Locate the cell with the specified text and output its [x, y] center coordinate. 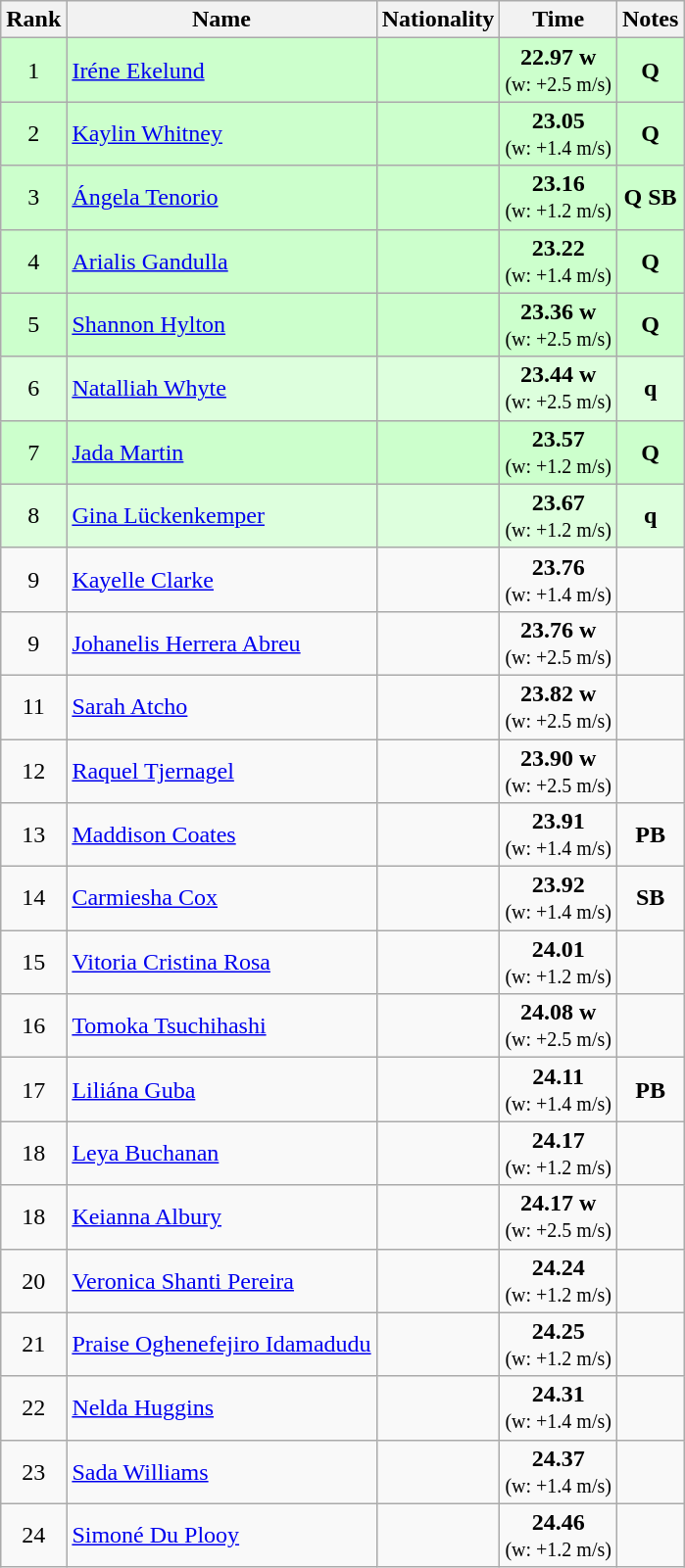
Raquel Tjernagel [221, 770]
13 [33, 834]
23.90 w(w: +2.5 m/s) [559, 770]
5 [33, 325]
Johanelis Herrera Abreu [221, 642]
Nelda Huggins [221, 1408]
Kayelle Clarke [221, 580]
Gina Lückenkemper [221, 515]
Veronica Shanti Pereira [221, 1281]
23.76(w: +1.4 m/s) [559, 580]
24.46(w: +1.2 m/s) [559, 1536]
24.17 w(w: +2.5 m/s) [559, 1216]
Notes [650, 20]
20 [33, 1281]
15 [33, 962]
23.05(w: +1.4 m/s) [559, 133]
24 [33, 1536]
22 [33, 1408]
Rank [33, 20]
Maddison Coates [221, 834]
Liliána Guba [221, 1089]
23.44 w(w: +2.5 m/s) [559, 388]
Shannon Hylton [221, 325]
24.11(w: +1.4 m/s) [559, 1089]
Nationality [438, 20]
Iréne Ekelund [221, 71]
14 [33, 899]
Arialis Gandulla [221, 261]
Q SB [650, 198]
24.31(w: +1.4 m/s) [559, 1408]
3 [33, 198]
23.36 w(w: +2.5 m/s) [559, 325]
23 [33, 1471]
24.08 w(w: +2.5 m/s) [559, 1026]
23.67(w: +1.2 m/s) [559, 515]
Sada Williams [221, 1471]
8 [33, 515]
23.82 w(w: +2.5 m/s) [559, 707]
Time [559, 20]
Name [221, 20]
SB [650, 899]
Vitoria Cristina Rosa [221, 962]
24.24(w: +1.2 m/s) [559, 1281]
Keianna Albury [221, 1216]
Jada Martin [221, 452]
Sarah Atcho [221, 707]
23.76 w(w: +2.5 m/s) [559, 642]
23.16(w: +1.2 m/s) [559, 198]
Carmiesha Cox [221, 899]
12 [33, 770]
4 [33, 261]
24.17(w: +1.2 m/s) [559, 1154]
Tomoka Tsuchihashi [221, 1026]
7 [33, 452]
1 [33, 71]
23.92(w: +1.4 m/s) [559, 899]
Natalliah Whyte [221, 388]
23.91(w: +1.4 m/s) [559, 834]
Praise Oghenefejiro Idamadudu [221, 1344]
Ángela Tenorio [221, 198]
Kaylin Whitney [221, 133]
23.57(w: +1.2 m/s) [559, 452]
24.01(w: +1.2 m/s) [559, 962]
Leya Buchanan [221, 1154]
17 [33, 1089]
Simoné Du Plooy [221, 1536]
6 [33, 388]
21 [33, 1344]
24.37(w: +1.4 m/s) [559, 1471]
23.22(w: +1.4 m/s) [559, 261]
2 [33, 133]
16 [33, 1026]
22.97 w(w: +2.5 m/s) [559, 71]
11 [33, 707]
24.25(w: +1.2 m/s) [559, 1344]
